Output the [x, y] coordinate of the center of the cell containing the given text.  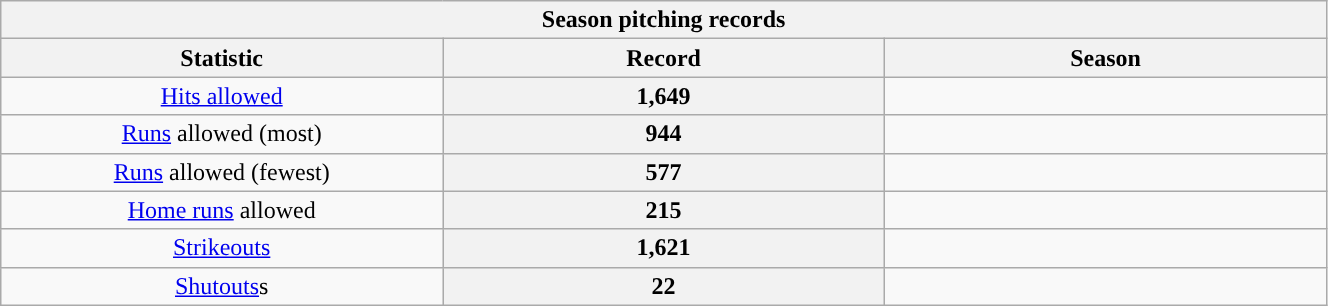
Statistic [222, 58]
1,649 [664, 96]
Season [1106, 58]
577 [664, 172]
Strikeouts [222, 248]
Season pitching records [664, 20]
Hits allowed [222, 96]
Record [664, 58]
22 [664, 286]
215 [664, 210]
Home runs allowed [222, 210]
944 [664, 134]
Shutoutss [222, 286]
Runs allowed (fewest) [222, 172]
Runs allowed (most) [222, 134]
1,621 [664, 248]
